Find where the given text appears and provide that cell's center as (x, y) coordinate. 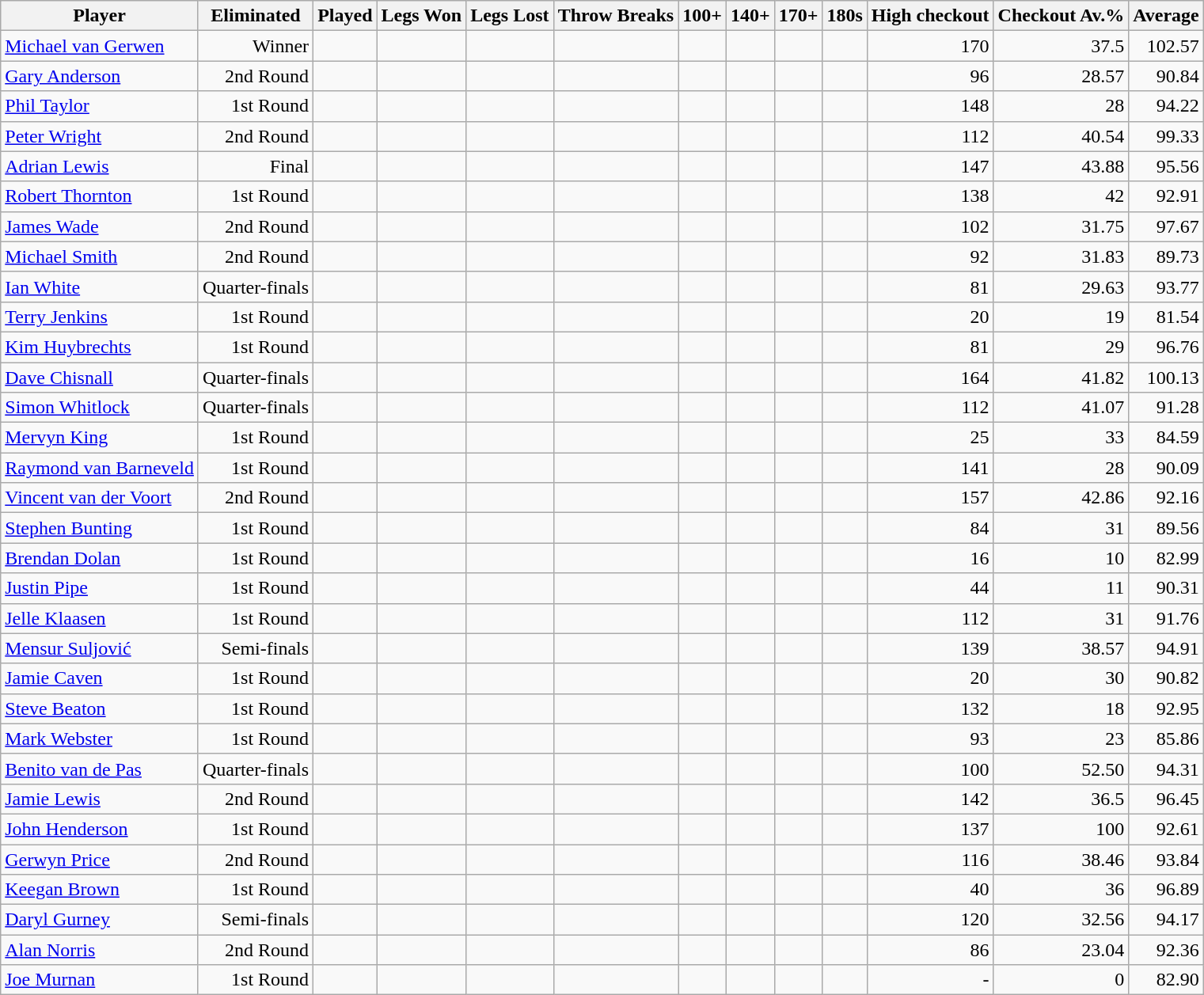
Benito van de Pas (100, 769)
40.54 (1061, 136)
92.16 (1167, 498)
89.56 (1167, 528)
96.89 (1167, 890)
42.86 (1061, 498)
Average (1167, 16)
147 (930, 166)
Daryl Gurney (100, 920)
31.83 (1061, 256)
164 (930, 378)
52.50 (1061, 769)
Ian White (100, 287)
90.31 (1167, 588)
90.84 (1167, 76)
91.76 (1167, 618)
102.57 (1167, 46)
38.57 (1061, 648)
41.82 (1061, 378)
10 (1061, 558)
Gerwyn Price (100, 859)
- (930, 980)
100.13 (1167, 378)
148 (930, 106)
92.36 (1167, 950)
Legs Won (421, 16)
Player (100, 16)
Jamie Lewis (100, 799)
132 (930, 708)
157 (930, 498)
94.91 (1167, 648)
Michael van Gerwen (100, 46)
Mark Webster (100, 739)
High checkout (930, 16)
16 (930, 558)
Keegan Brown (100, 890)
31.75 (1061, 226)
99.33 (1167, 136)
43.88 (1061, 166)
170+ (798, 16)
92.61 (1167, 829)
180s (845, 16)
Mensur Suljović (100, 648)
Mervyn King (100, 438)
Winner (255, 46)
93.84 (1167, 859)
36.5 (1061, 799)
25 (930, 438)
38.46 (1061, 859)
140+ (750, 16)
139 (930, 648)
23 (1061, 739)
37.5 (1061, 46)
96 (930, 76)
41.07 (1061, 408)
Jamie Caven (100, 678)
90.09 (1167, 468)
Dave Chisnall (100, 378)
137 (930, 829)
120 (930, 920)
90.82 (1167, 678)
Justin Pipe (100, 588)
84 (930, 528)
Alan Norris (100, 950)
33 (1061, 438)
28.57 (1061, 76)
Joe Murnan (100, 980)
Played (345, 16)
18 (1061, 708)
29.63 (1061, 287)
32.56 (1061, 920)
Checkout Av.% (1061, 16)
92 (930, 256)
23.04 (1061, 950)
Final (255, 166)
102 (930, 226)
89.73 (1167, 256)
82.90 (1167, 980)
84.59 (1167, 438)
Eliminated (255, 16)
40 (930, 890)
Throw Breaks (616, 16)
John Henderson (100, 829)
Raymond van Barneveld (100, 468)
James Wade (100, 226)
116 (930, 859)
Terry Jenkins (100, 317)
92.95 (1167, 708)
0 (1061, 980)
95.56 (1167, 166)
Robert Thornton (100, 196)
96.45 (1167, 799)
86 (930, 950)
94.22 (1167, 106)
93.77 (1167, 287)
Adrian Lewis (100, 166)
Phil Taylor (100, 106)
96.76 (1167, 347)
170 (930, 46)
Vincent van der Voort (100, 498)
94.17 (1167, 920)
36 (1061, 890)
11 (1061, 588)
Stephen Bunting (100, 528)
97.67 (1167, 226)
81.54 (1167, 317)
Gary Anderson (100, 76)
142 (930, 799)
93 (930, 739)
44 (930, 588)
Steve Beaton (100, 708)
138 (930, 196)
Peter Wright (100, 136)
91.28 (1167, 408)
Simon Whitlock (100, 408)
19 (1061, 317)
100+ (703, 16)
141 (930, 468)
30 (1061, 678)
92.91 (1167, 196)
85.86 (1167, 739)
Kim Huybrechts (100, 347)
29 (1061, 347)
Jelle Klaasen (100, 618)
Michael Smith (100, 256)
Brendan Dolan (100, 558)
Legs Lost (510, 16)
82.99 (1167, 558)
94.31 (1167, 769)
42 (1061, 196)
